Search for the cell housing the specified text and yield its (X, Y) center coordinate. 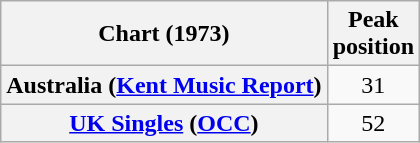
Australia (Kent Music Report) (164, 85)
UK Singles (OCC) (164, 123)
31 (373, 85)
Chart (1973) (164, 34)
Peakposition (373, 34)
52 (373, 123)
